Find where the given text appears and provide that cell's center as [x, y] coordinate. 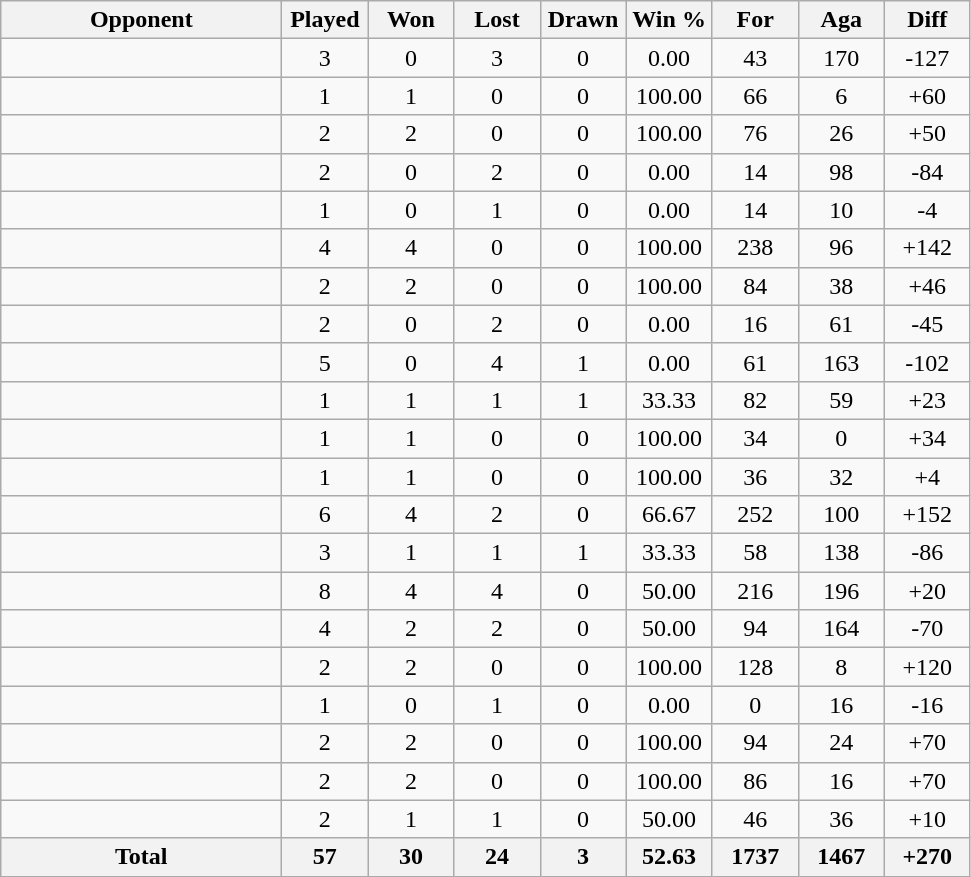
38 [841, 286]
43 [755, 58]
84 [755, 286]
32 [841, 477]
98 [841, 172]
Drawn [583, 20]
52.63 [669, 857]
86 [755, 781]
-86 [927, 553]
66 [755, 96]
46 [755, 819]
+50 [927, 134]
For [755, 20]
66.67 [669, 515]
-127 [927, 58]
+4 [927, 477]
-70 [927, 629]
26 [841, 134]
+20 [927, 591]
Diff [927, 20]
196 [841, 591]
Opponent [142, 20]
-102 [927, 362]
Lost [497, 20]
-84 [927, 172]
+46 [927, 286]
10 [841, 210]
128 [755, 667]
+270 [927, 857]
164 [841, 629]
Won [411, 20]
-16 [927, 705]
Total [142, 857]
+142 [927, 248]
58 [755, 553]
+60 [927, 96]
82 [755, 400]
163 [841, 362]
238 [755, 248]
5 [325, 362]
138 [841, 553]
-45 [927, 324]
76 [755, 134]
30 [411, 857]
1467 [841, 857]
-4 [927, 210]
+23 [927, 400]
170 [841, 58]
59 [841, 400]
Win % [669, 20]
96 [841, 248]
1737 [755, 857]
+34 [927, 438]
+152 [927, 515]
+120 [927, 667]
34 [755, 438]
100 [841, 515]
252 [755, 515]
+10 [927, 819]
Aga [841, 20]
216 [755, 591]
57 [325, 857]
Played [325, 20]
